Identify which cell holds the provided text, then report its (X, Y) central coordinate. 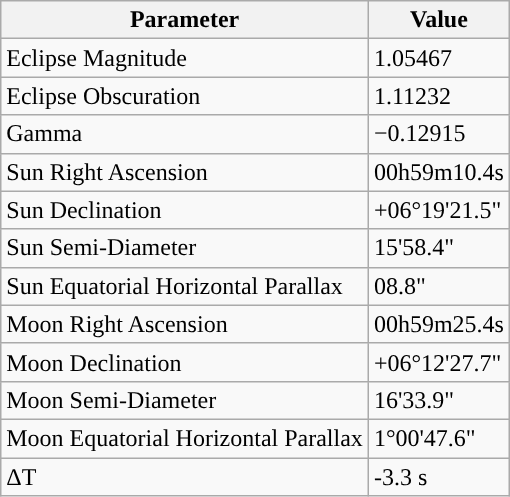
15'58.4" (438, 248)
00h59m10.4s (438, 172)
Sun Right Ascension (185, 172)
Sun Equatorial Horizontal Parallax (185, 286)
Eclipse Magnitude (185, 58)
-3.3 s (438, 477)
Moon Equatorial Horizontal Parallax (185, 438)
08.8" (438, 286)
+06°12'27.7" (438, 362)
Moon Right Ascension (185, 324)
Moon Semi-Diameter (185, 400)
Gamma (185, 134)
00h59m25.4s (438, 324)
ΔT (185, 477)
−0.12915 (438, 134)
1.11232 (438, 96)
Parameter (185, 20)
16'33.9" (438, 400)
Sun Declination (185, 210)
Sun Semi-Diameter (185, 248)
+06°19'21.5" (438, 210)
Eclipse Obscuration (185, 96)
Value (438, 20)
Moon Declination (185, 362)
1.05467 (438, 58)
1°00'47.6" (438, 438)
